Extract the [X, Y] coordinate from the center of the cell holding the provided text.  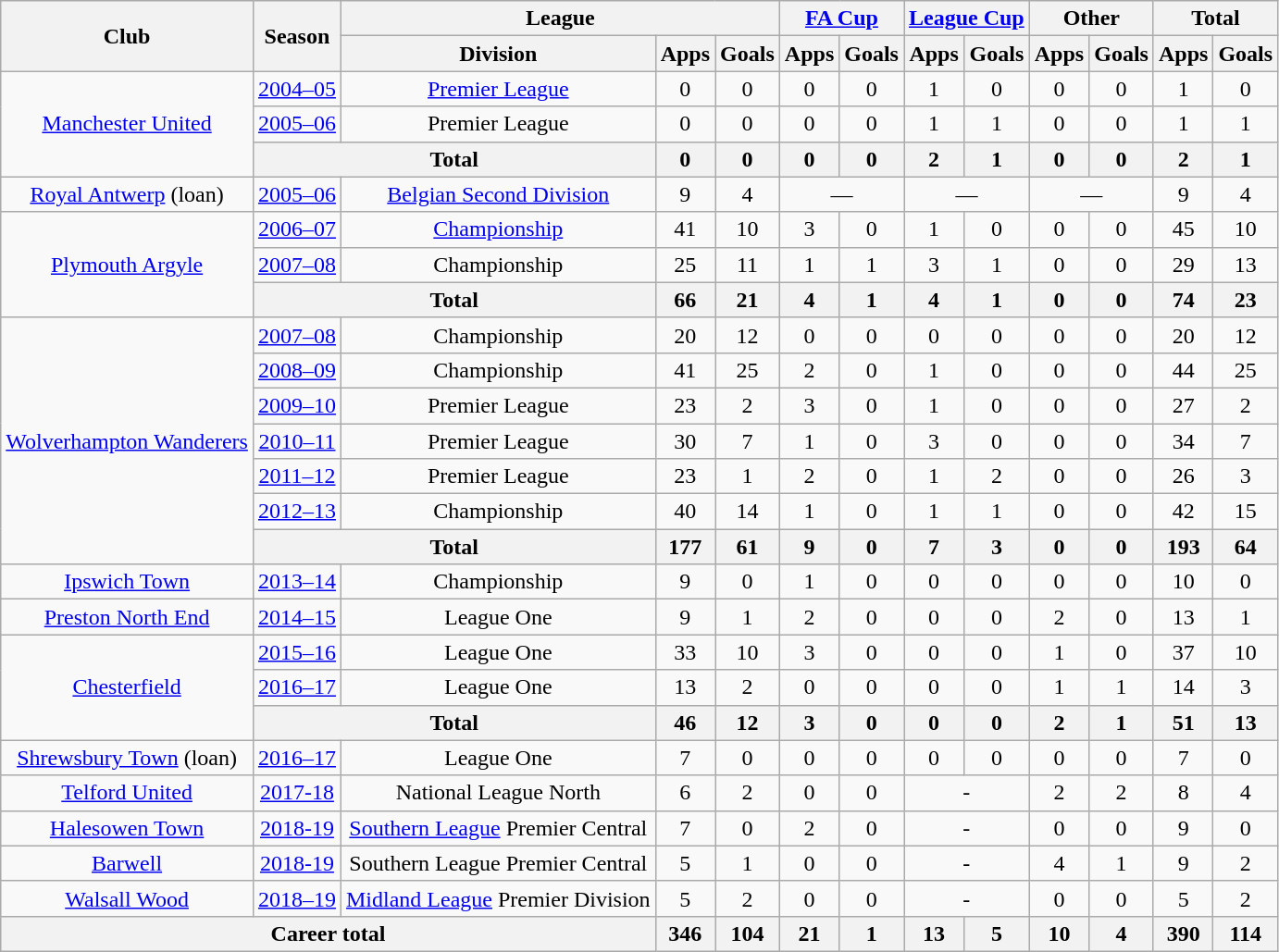
2018–19 [296, 898]
Career total [328, 933]
2010–11 [296, 441]
League Cup [966, 19]
104 [748, 933]
Telford United [128, 793]
6 [685, 793]
390 [1183, 933]
11 [748, 265]
45 [1183, 229]
Belgian Second Division [498, 194]
8 [1183, 793]
2009–10 [296, 405]
27 [1183, 405]
Other [1091, 19]
Shrewsbury Town (loan) [128, 758]
Walsall Wood [128, 898]
2012–13 [296, 512]
44 [1183, 370]
2017-18 [296, 793]
Season [296, 36]
40 [685, 512]
Plymouth Argyle [128, 265]
37 [1183, 652]
National League North [498, 793]
Preston North End [128, 617]
29 [1183, 265]
2006–07 [296, 229]
74 [1183, 300]
Manchester United [128, 124]
2011–12 [296, 476]
346 [685, 933]
66 [685, 300]
30 [685, 441]
51 [1183, 723]
Chesterfield [128, 687]
Club [128, 36]
46 [685, 723]
2015–16 [296, 652]
15 [1246, 512]
Royal Antwerp (loan) [128, 194]
Midland League Premier Division [498, 898]
FA Cup [841, 19]
34 [1183, 441]
42 [1183, 512]
177 [685, 547]
64 [1246, 547]
Ipswich Town [128, 582]
193 [1183, 547]
2013–14 [296, 582]
Wolverhampton Wanderers [128, 440]
Barwell [128, 863]
Halesowen Town [128, 828]
61 [748, 547]
Division [498, 54]
114 [1246, 933]
League [560, 19]
26 [1183, 476]
2008–09 [296, 370]
33 [685, 652]
2014–15 [296, 617]
2004–05 [296, 89]
